Detect which cell encompasses the target text, then output its [X, Y] center coordinate. 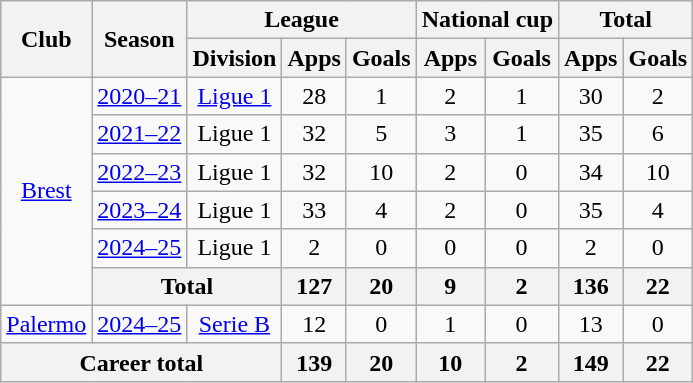
2020–21 [140, 96]
127 [314, 286]
Serie B [234, 324]
2021–22 [140, 134]
28 [314, 96]
Division [234, 58]
136 [591, 286]
League [302, 20]
12 [314, 324]
2022–23 [140, 172]
139 [314, 362]
Season [140, 39]
Career total [142, 362]
2023–24 [140, 210]
National cup [487, 20]
6 [658, 134]
149 [591, 362]
3 [450, 134]
34 [591, 172]
5 [381, 134]
13 [591, 324]
33 [314, 210]
9 [450, 286]
Brest [46, 191]
Club [46, 39]
Palermo [46, 324]
30 [591, 96]
